Provide the (X, Y) coordinate of the cell's center where the given text is located.  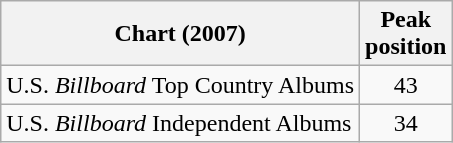
U.S. Billboard Independent Albums (180, 123)
34 (406, 123)
43 (406, 85)
U.S. Billboard Top Country Albums (180, 85)
Chart (2007) (180, 34)
Peakposition (406, 34)
